Detect which cell encompasses the target text, then output its [x, y] center coordinate. 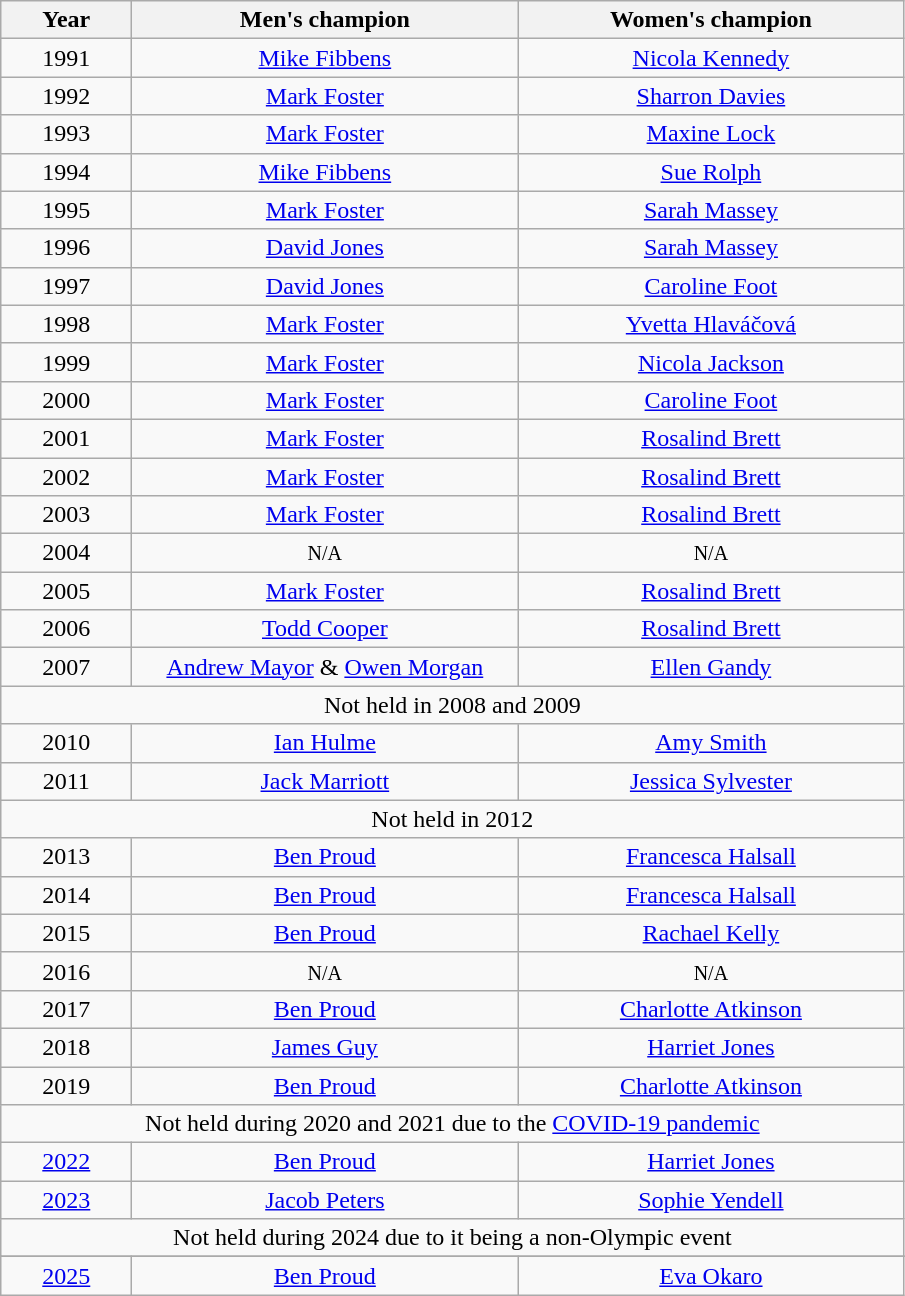
1996 [66, 248]
2010 [66, 743]
2023 [66, 1200]
2019 [66, 1085]
1998 [66, 324]
2016 [66, 971]
Men's champion [325, 20]
2002 [66, 477]
1997 [66, 286]
2018 [66, 1047]
Jacob Peters [325, 1200]
Todd Cooper [325, 629]
Sue Rolph [711, 172]
Sharron Davies [711, 96]
2014 [66, 895]
2025 [66, 1276]
1995 [66, 210]
Ellen Gandy [711, 667]
2004 [66, 553]
2000 [66, 400]
1991 [66, 58]
Jessica Sylvester [711, 781]
Rachael Kelly [711, 933]
Nicola Kennedy [711, 58]
Women's champion [711, 20]
Not held in 2012 [452, 819]
Year [66, 20]
2011 [66, 781]
Eva Okaro [711, 1276]
Nicola Jackson [711, 362]
Maxine Lock [711, 134]
Sophie Yendell [711, 1200]
1992 [66, 96]
Not held in 2008 and 2009 [452, 705]
2017 [66, 1009]
2015 [66, 933]
Not held during 2024 due to it being a non-Olympic event [452, 1238]
Andrew Mayor & Owen Morgan [325, 667]
2007 [66, 667]
Yvetta Hlaváčová [711, 324]
1994 [66, 172]
2022 [66, 1162]
Amy Smith [711, 743]
1999 [66, 362]
2005 [66, 591]
Not held during 2020 and 2021 due to the COVID-19 pandemic [452, 1124]
Ian Hulme [325, 743]
2003 [66, 515]
James Guy [325, 1047]
2006 [66, 629]
2013 [66, 857]
Jack Marriott [325, 781]
1993 [66, 134]
2001 [66, 438]
